Search for the cell housing the specified text and yield its (x, y) center coordinate. 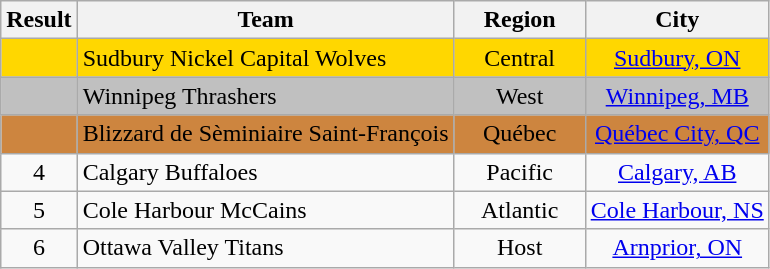
City (677, 20)
Blizzard de Sèminiaire Saint-François (266, 134)
West (520, 96)
5 (39, 210)
Calgary, AB (677, 172)
Cole Harbour McCains (266, 210)
Winnipeg, MB (677, 96)
Ottawa Valley Titans (266, 248)
Québec (520, 134)
4 (39, 172)
Atlantic (520, 210)
6 (39, 248)
Cole Harbour, NS (677, 210)
Team (266, 20)
Sudbury, ON (677, 58)
Québec City, QC (677, 134)
Region (520, 20)
Pacific (520, 172)
Sudbury Nickel Capital Wolves (266, 58)
Host (520, 248)
Calgary Buffaloes (266, 172)
Result (39, 20)
Arnprior, ON (677, 248)
Central (520, 58)
Winnipeg Thrashers (266, 96)
